Search for the cell housing the specified text and yield its [x, y] center coordinate. 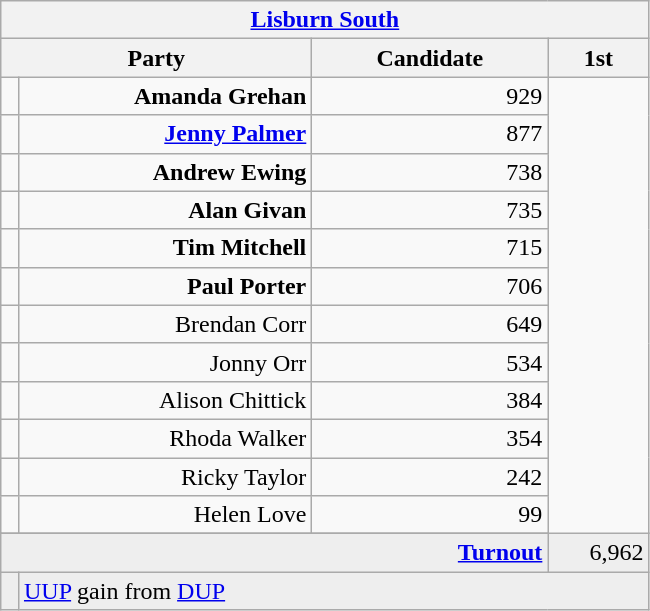
534 [430, 362]
UUP gain from DUP [333, 591]
738 [430, 172]
715 [430, 248]
Tim Mitchell [164, 248]
Alison Chittick [164, 400]
Jenny Palmer [164, 134]
99 [430, 515]
649 [430, 324]
Candidate [430, 58]
Rhoda Walker [164, 438]
1st [598, 58]
Party [156, 58]
242 [430, 477]
Lisburn South [325, 20]
877 [430, 134]
Alan Givan [164, 210]
Ricky Taylor [164, 477]
Helen Love [164, 515]
Turnout [274, 553]
Paul Porter [164, 286]
Andrew Ewing [164, 172]
Jonny Orr [164, 362]
735 [430, 210]
929 [430, 96]
Brendan Corr [164, 324]
384 [430, 400]
706 [430, 286]
Amanda Grehan [164, 96]
354 [430, 438]
6,962 [598, 553]
